Extract the (x, y) coordinate from the center of the cell holding the provided text.  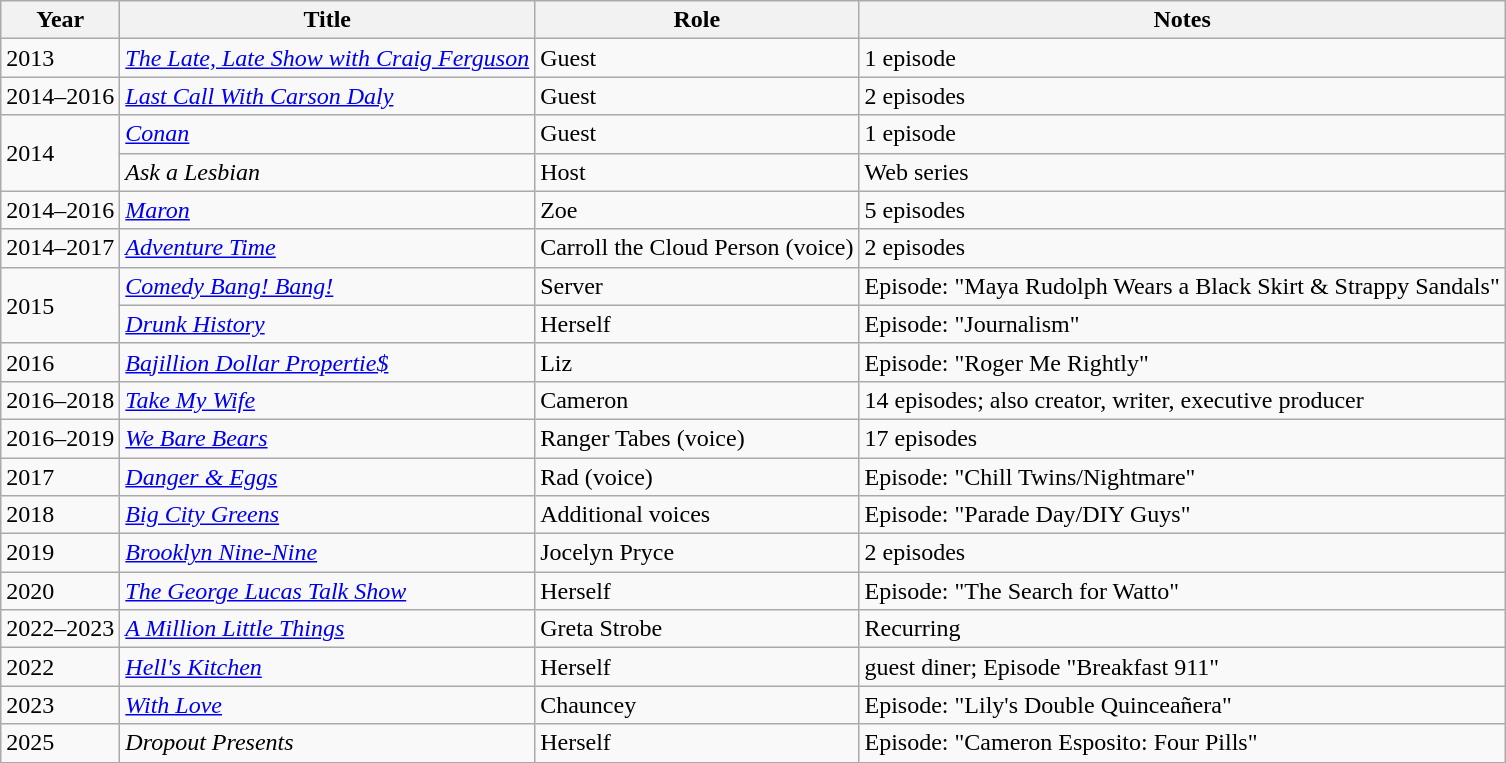
Episode: "The Search for Watto" (1182, 591)
We Bare Bears (328, 438)
2013 (60, 58)
2023 (60, 705)
Ask a Lesbian (328, 172)
17 episodes (1182, 438)
2022–2023 (60, 629)
Big City Greens (328, 515)
Ranger Tabes (voice) (697, 438)
Episode: "Roger Me Rightly" (1182, 362)
2016 (60, 362)
Conan (328, 134)
Episode: "Lily's Double Quinceañera" (1182, 705)
Greta Strobe (697, 629)
2019 (60, 553)
Role (697, 20)
2014 (60, 153)
Cameron (697, 400)
Drunk History (328, 324)
5 episodes (1182, 210)
Hell's Kitchen (328, 667)
Notes (1182, 20)
2022 (60, 667)
Year (60, 20)
Web series (1182, 172)
Episode: "Parade Day/DIY Guys" (1182, 515)
Recurring (1182, 629)
Liz (697, 362)
Rad (voice) (697, 477)
2018 (60, 515)
Chauncey (697, 705)
Maron (328, 210)
2020 (60, 591)
Last Call With Carson Daly (328, 96)
Take My Wife (328, 400)
Title (328, 20)
Jocelyn Pryce (697, 553)
Additional voices (697, 515)
2016–2019 (60, 438)
2014–2017 (60, 248)
2016–2018 (60, 400)
With Love (328, 705)
guest diner; Episode "Breakfast 911" (1182, 667)
Carroll the Cloud Person (voice) (697, 248)
14 episodes; also creator, writer, executive producer (1182, 400)
2025 (60, 743)
Server (697, 286)
Episode: "Cameron Esposito: Four Pills" (1182, 743)
Episode: "Journalism" (1182, 324)
Zoe (697, 210)
Episode: "Maya Rudolph Wears a Black Skirt & Strappy Sandals" (1182, 286)
Host (697, 172)
The Late, Late Show with Craig Ferguson (328, 58)
2015 (60, 305)
Brooklyn Nine-Nine (328, 553)
A Million Little Things (328, 629)
The George Lucas Talk Show (328, 591)
Episode: "Chill Twins/Nightmare" (1182, 477)
Danger & Eggs (328, 477)
Dropout Presents (328, 743)
Bajillion Dollar Propertie$ (328, 362)
2017 (60, 477)
Comedy Bang! Bang! (328, 286)
Adventure Time (328, 248)
